From the cell containing the given text, extract its center point as (x, y) coordinate. 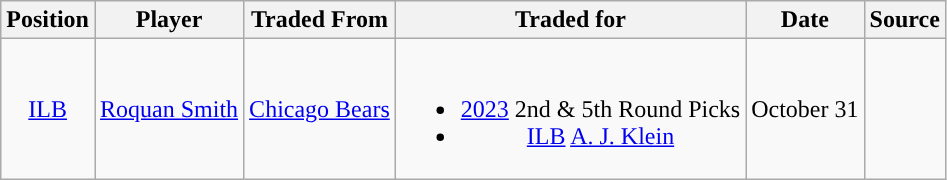
Chicago Bears (320, 109)
Date (805, 20)
ILB (48, 109)
Traded for (570, 20)
2023 2nd & 5th Round PicksILB A. J. Klein (570, 109)
October 31 (805, 109)
Traded From (320, 20)
Player (168, 20)
Position (48, 20)
Roquan Smith (168, 109)
Source (904, 20)
